Detect which cell encompasses the target text, then output its (x, y) center coordinate. 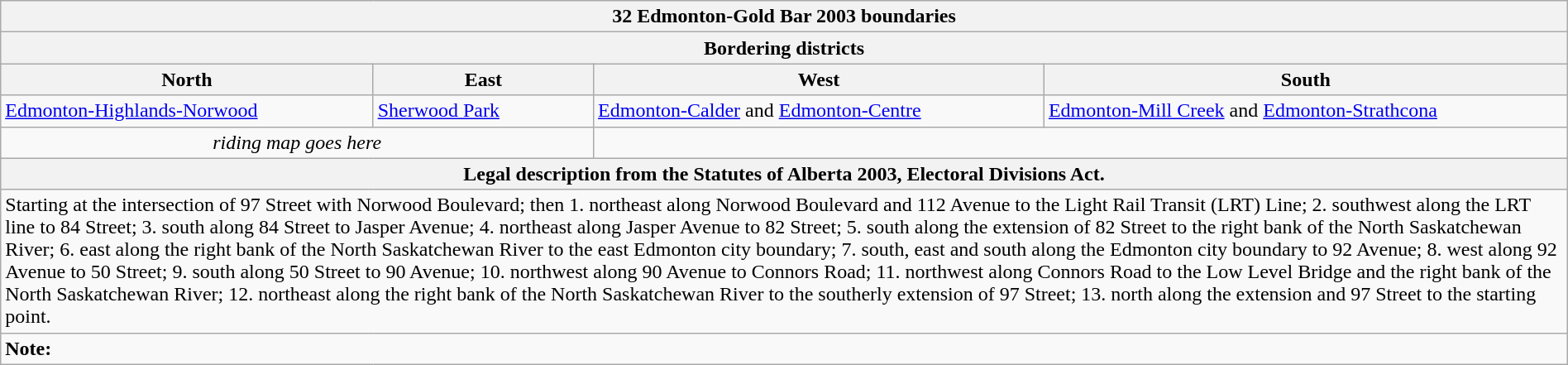
Note: (784, 348)
East (483, 79)
Edmonton-Calder and Edmonton-Centre (819, 111)
32 Edmonton-Gold Bar 2003 boundaries (784, 17)
South (1305, 79)
Legal description from the Statutes of Alberta 2003, Electoral Divisions Act. (784, 174)
riding map goes here (298, 142)
North (187, 79)
Edmonton-Highlands-Norwood (187, 111)
West (819, 79)
Sherwood Park (483, 111)
Edmonton-Mill Creek and Edmonton-Strathcona (1305, 111)
Bordering districts (784, 48)
